Output the [x, y] coordinate of the center of the cell containing the given text.  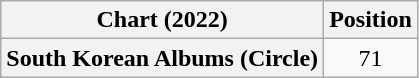
Chart (2022) [162, 20]
71 [371, 58]
South Korean Albums (Circle) [162, 58]
Position [371, 20]
